Provide the [x, y] coordinate of the cell's center where the given text is located.  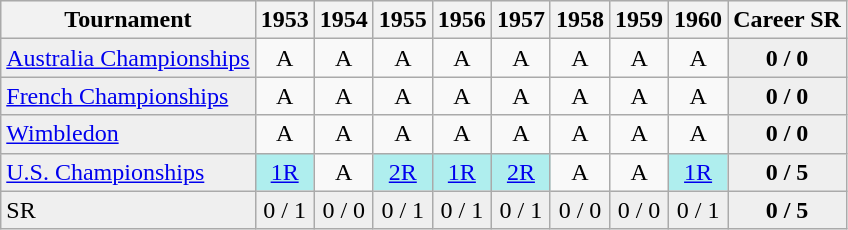
1959 [640, 20]
1960 [698, 20]
Australia Championships [128, 58]
SR [128, 210]
French Championships [128, 96]
Wimbledon [128, 134]
1954 [344, 20]
1956 [462, 20]
U.S. Championships [128, 172]
Career SR [788, 20]
1958 [580, 20]
1955 [402, 20]
1953 [284, 20]
1957 [520, 20]
Tournament [128, 20]
